From the cell containing the given text, extract its center point as [x, y] coordinate. 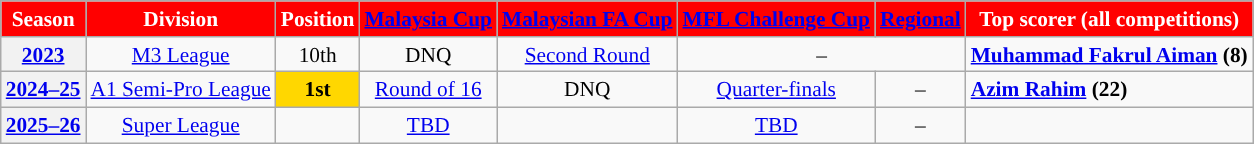
2023 [44, 55]
10th [318, 55]
1st [318, 90]
Azim Rahim (22) [1110, 90]
Position [318, 19]
Season [44, 19]
2025–26 [44, 126]
Second Round [587, 55]
A1 Semi-Pro League [181, 90]
Division [181, 19]
Malaysian FA Cup [587, 19]
M3 League [181, 55]
Muhammad Fakrul Aiman (8) [1110, 55]
Malaysia Cup [428, 19]
2024–25 [44, 90]
Quarter-finals [776, 90]
MFL Challenge Cup [776, 19]
Round of 16 [428, 90]
Top scorer (all competitions) [1110, 19]
Regional [920, 19]
Super League [181, 126]
